From the cell containing the given text, extract its center point as [x, y] coordinate. 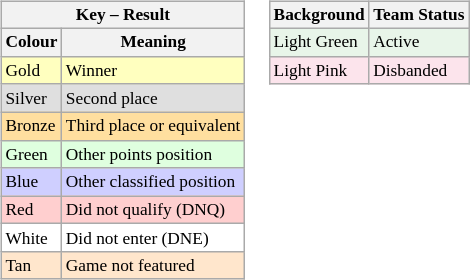
Key – Result [122, 15]
Green [31, 154]
Meaning [154, 42]
Red [31, 210]
Active [419, 42]
Third place or equivalent [154, 126]
Light Green [319, 42]
White [31, 238]
Colour [31, 42]
Did not qualify (DNQ) [154, 210]
Other points position [154, 154]
Did not enter (DNE) [154, 238]
Other classified position [154, 182]
Disbanded [419, 70]
Blue [31, 182]
Background [319, 15]
Second place [154, 98]
Silver [31, 98]
Game not featured [154, 266]
Bronze [31, 126]
Light Pink [319, 70]
Team Status [419, 15]
Tan [31, 266]
Gold [31, 70]
Winner [154, 70]
